Identify which cell holds the provided text, then report its [X, Y] central coordinate. 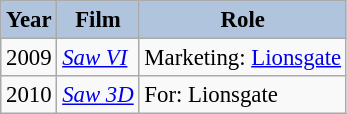
Saw VI [98, 58]
For: Lionsgate [242, 95]
2009 [29, 58]
Saw 3D [98, 95]
Film [98, 20]
Year [29, 20]
2010 [29, 95]
Role [242, 20]
Marketing: Lionsgate [242, 58]
